Return the [x, y] coordinate for the center point of the cell that contains the specified text.  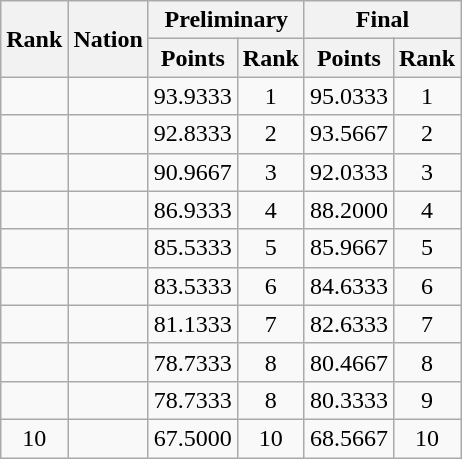
83.5333 [192, 286]
80.3333 [348, 400]
93.9333 [192, 96]
88.2000 [348, 210]
Final [382, 20]
92.8333 [192, 134]
Nation [108, 39]
84.6333 [348, 286]
Preliminary [226, 20]
67.5000 [192, 438]
80.4667 [348, 362]
85.5333 [192, 248]
85.9667 [348, 248]
81.1333 [192, 324]
9 [426, 400]
93.5667 [348, 134]
82.6333 [348, 324]
90.9667 [192, 172]
86.9333 [192, 210]
95.0333 [348, 96]
68.5667 [348, 438]
92.0333 [348, 172]
